Output the (X, Y) coordinate of the center of the cell containing the given text.  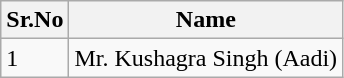
Name (206, 20)
Sr.No (35, 20)
Mr. Kushagra Singh (Aadi) (206, 58)
1 (35, 58)
